Capture the cell that displays the provided text and extract its [X, Y] central coordinate. 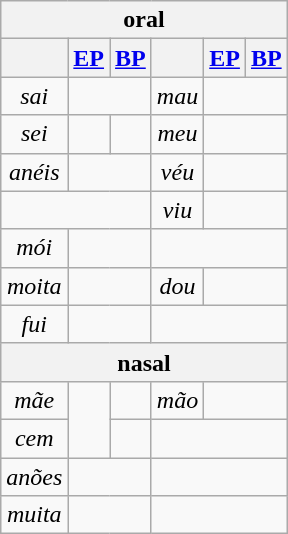
mau [177, 96]
véu [177, 172]
mão [177, 400]
anões [34, 477]
nasal [144, 362]
sei [34, 134]
muita [34, 515]
cem [34, 438]
viu [177, 210]
moita [34, 286]
dou [177, 286]
mói [34, 248]
oral [144, 20]
fui [34, 324]
anéis [34, 172]
mãe [34, 400]
sai [34, 96]
meu [177, 134]
